Return the (x, y) coordinate for the center point of the cell that contains the specified text.  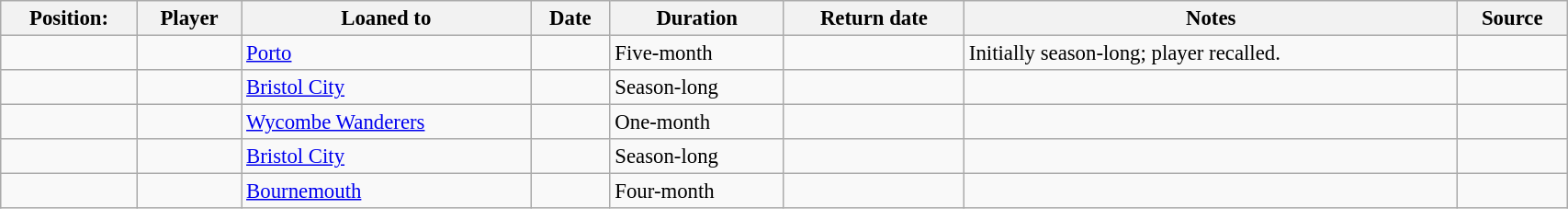
Notes (1211, 18)
Five-month (696, 53)
Porto (386, 53)
Wycombe Wanderers (386, 122)
Position: (70, 18)
Player (189, 18)
Date (570, 18)
Initially season-long; player recalled. (1211, 53)
Bournemouth (386, 192)
Return date (874, 18)
Four-month (696, 192)
Duration (696, 18)
Source (1512, 18)
One-month (696, 122)
Loaned to (386, 18)
